Scan for the cell matching the given text and deliver its [x, y] coordinate at center. 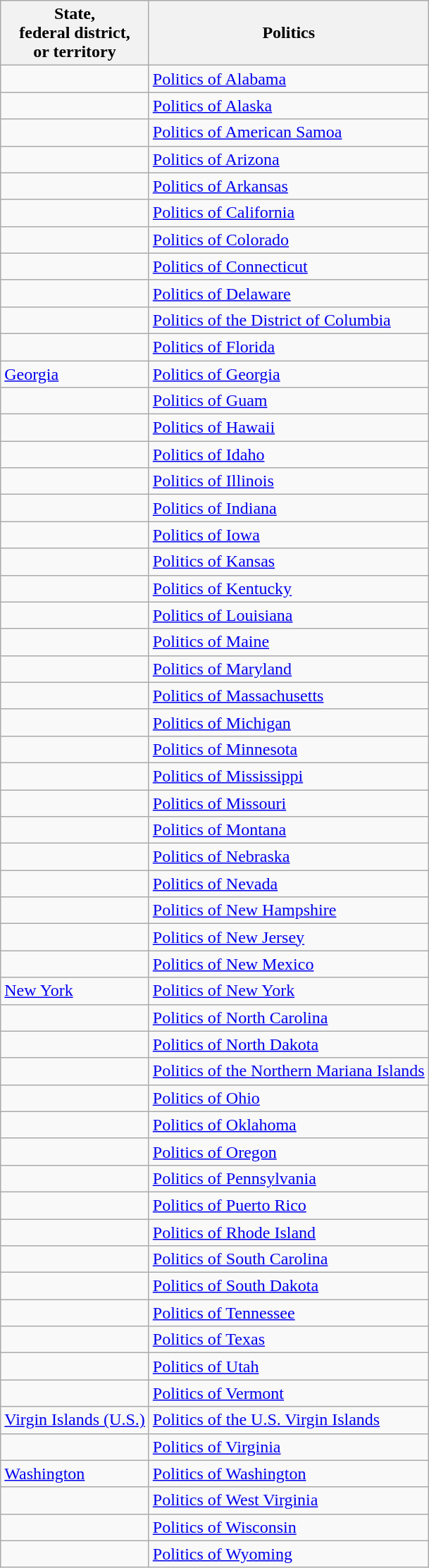
Politics of Maryland [289, 669]
Politics of Wisconsin [289, 1527]
Politics of New York [289, 991]
Politics of North Dakota [289, 1044]
Politics of Hawaii [289, 428]
Politics of Nevada [289, 884]
Virgin Islands (U.S.) [75, 1420]
Politics of New Mexico [289, 964]
Politics of Delaware [289, 293]
Politics of Michigan [289, 722]
Politics of Oklahoma [289, 1125]
Politics of Illinois [289, 481]
Politics of Colorado [289, 240]
Politics of Georgia [289, 374]
Politics of Minnesota [289, 749]
Politics of the U.S. Virgin Islands [289, 1420]
Politics of Guam [289, 401]
Politics of California [289, 213]
Politics of Alaska [289, 106]
Politics of Arizona [289, 159]
Politics of New Hampshire [289, 910]
Politics of Utah [289, 1366]
Politics of Indiana [289, 508]
Politics of Rhode Island [289, 1233]
Politics of Arkansas [289, 186]
Politics of Texas [289, 1340]
Politics of Iowa [289, 535]
Politics of Washington [289, 1474]
Politics of Ohio [289, 1098]
Politics of Alabama [289, 79]
Politics of South Carolina [289, 1259]
Politics [289, 33]
Politics of Puerto Rico [289, 1205]
Politics of Kentucky [289, 588]
Georgia [75, 374]
Washington [75, 1474]
Politics of North Carolina [289, 1018]
Politics of Maine [289, 642]
Politics of Kansas [289, 562]
Politics of Tennessee [289, 1313]
Politics of Oregon [289, 1152]
Politics of Montana [289, 830]
New York [75, 991]
Politics of South Dakota [289, 1286]
Politics of the Northern Mariana Islands [289, 1071]
Politics of Wyoming [289, 1554]
Politics of Nebraska [289, 857]
Politics of West Virginia [289, 1500]
Politics of New Jersey [289, 937]
Politics of American Samoa [289, 132]
Politics of Virginia [289, 1447]
Politics of Mississippi [289, 776]
Politics of Pennsylvania [289, 1178]
Politics of Connecticut [289, 266]
State,federal district,or territory [75, 33]
Politics of Florida [289, 347]
Politics of the District of Columbia [289, 320]
Politics of Vermont [289, 1393]
Politics of Louisiana [289, 615]
Politics of Idaho [289, 455]
Politics of Massachusetts [289, 696]
Politics of Missouri [289, 803]
